Identify which cell holds the provided text, then report its (X, Y) central coordinate. 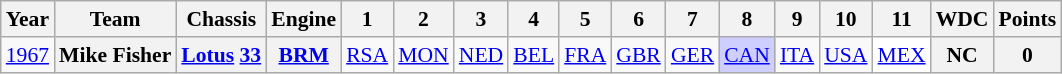
Lotus 33 (221, 55)
ITA (797, 55)
USA (846, 55)
Year (28, 19)
Mike Fisher (115, 55)
Team (115, 19)
MEX (902, 55)
CAN (747, 55)
GBR (638, 55)
BEL (534, 55)
FRA (585, 55)
Engine (304, 19)
6 (638, 19)
5 (585, 19)
BRM (304, 55)
WDC (962, 19)
8 (747, 19)
4 (534, 19)
MON (424, 55)
1 (367, 19)
7 (692, 19)
3 (481, 19)
9 (797, 19)
2 (424, 19)
1967 (28, 55)
Chassis (221, 19)
11 (902, 19)
Points (1028, 19)
GER (692, 55)
10 (846, 19)
NED (481, 55)
RSA (367, 55)
0 (1028, 55)
NC (962, 55)
